From the cell containing the given text, extract its center point as [X, Y] coordinate. 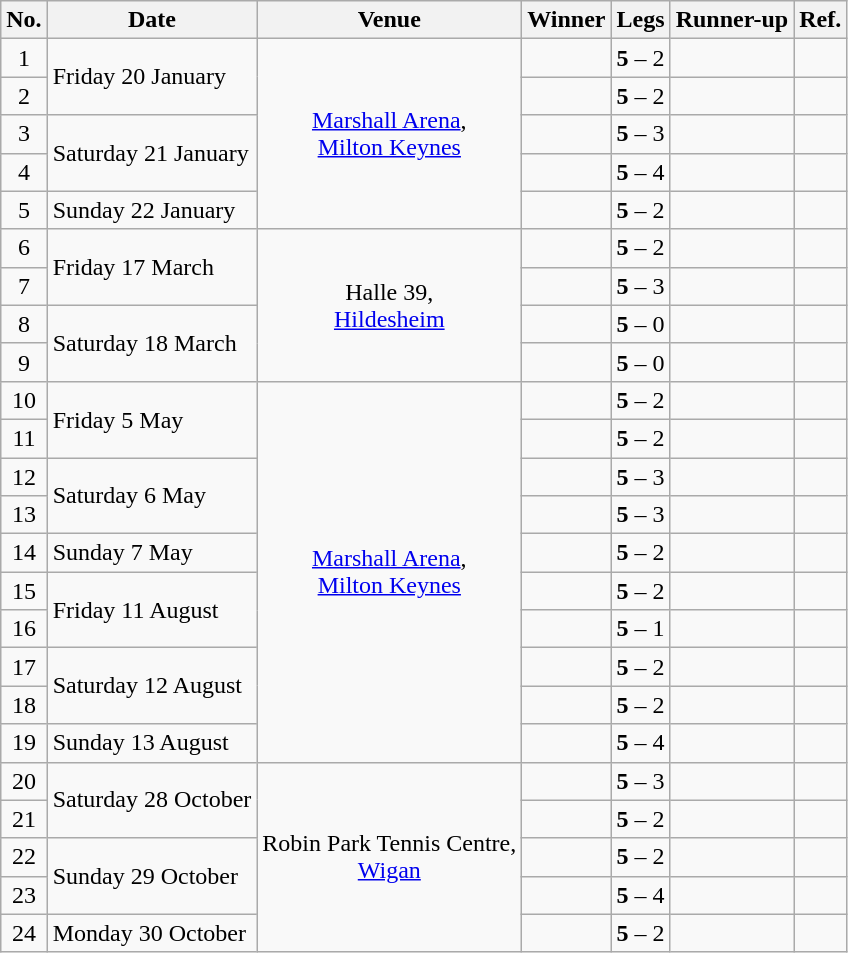
Sunday 13 August [152, 743]
Ref. [820, 20]
Sunday 29 October [152, 876]
15 [24, 591]
3 [24, 134]
Winner [566, 20]
8 [24, 324]
18 [24, 705]
10 [24, 400]
17 [24, 667]
Saturday 28 October [152, 800]
16 [24, 629]
Friday 17 March [152, 267]
23 [24, 895]
14 [24, 553]
Robin Park Tennis Centre, Wigan [390, 857]
Sunday 22 January [152, 210]
Runner-up [732, 20]
Friday 20 January [152, 77]
21 [24, 819]
5 – 1 [640, 629]
9 [24, 362]
1 [24, 58]
5 [24, 210]
Sunday 7 May [152, 553]
Legs [640, 20]
11 [24, 438]
22 [24, 857]
6 [24, 248]
12 [24, 477]
Saturday 6 May [152, 496]
Halle 39, Hildesheim [390, 305]
19 [24, 743]
Saturday 21 January [152, 153]
Saturday 12 August [152, 686]
Venue [390, 20]
Monday 30 October [152, 933]
Saturday 18 March [152, 343]
20 [24, 781]
Friday 11 August [152, 610]
Friday 5 May [152, 419]
No. [24, 20]
13 [24, 515]
4 [24, 172]
24 [24, 933]
Date [152, 20]
7 [24, 286]
2 [24, 96]
